Locate the cell with the specified text and output its [x, y] center coordinate. 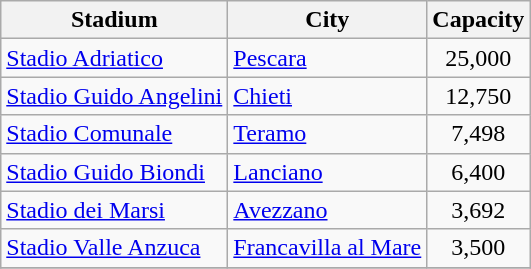
Pescara [328, 58]
Stadium [114, 20]
Stadio Valle Anzuca [114, 248]
12,750 [478, 96]
City [328, 20]
25,000 [478, 58]
Avezzano [328, 210]
Stadio Guido Biondi [114, 172]
Stadio dei Marsi [114, 210]
Stadio Comunale [114, 134]
Capacity [478, 20]
Francavilla al Mare [328, 248]
6,400 [478, 172]
Stadio Adriatico [114, 58]
Stadio Guido Angelini [114, 96]
Lanciano [328, 172]
Chieti [328, 96]
Teramo [328, 134]
7,498 [478, 134]
3,692 [478, 210]
3,500 [478, 248]
